Output the (x, y) coordinate of the center of the cell containing the given text.  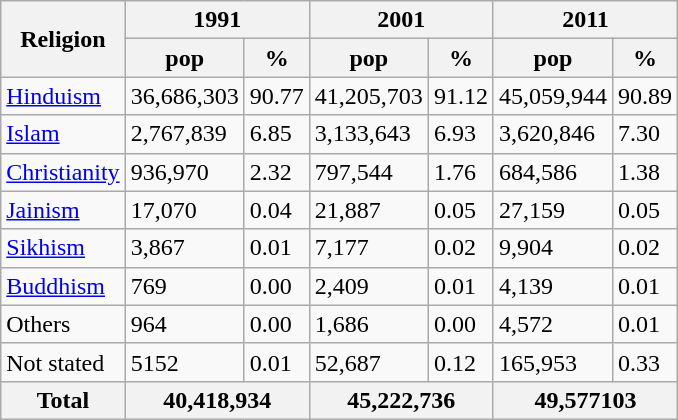
3,867 (184, 248)
Jainism (63, 210)
Total (63, 400)
27,159 (552, 210)
90.89 (644, 96)
0.04 (276, 210)
7.30 (644, 134)
Hinduism (63, 96)
797,544 (368, 172)
9,904 (552, 248)
1.38 (644, 172)
6.93 (460, 134)
2011 (585, 20)
3,133,643 (368, 134)
Buddhism (63, 286)
4,139 (552, 286)
3,620,846 (552, 134)
40,418,934 (217, 400)
17,070 (184, 210)
5152 (184, 362)
Sikhism (63, 248)
21,887 (368, 210)
0.12 (460, 362)
7,177 (368, 248)
769 (184, 286)
2.32 (276, 172)
Religion (63, 39)
1.76 (460, 172)
52,687 (368, 362)
165,953 (552, 362)
964 (184, 324)
0.33 (644, 362)
Islam (63, 134)
45,222,736 (401, 400)
Others (63, 324)
2001 (401, 20)
Christianity (63, 172)
90.77 (276, 96)
936,970 (184, 172)
4,572 (552, 324)
41,205,703 (368, 96)
45,059,944 (552, 96)
1,686 (368, 324)
49,577103 (585, 400)
684,586 (552, 172)
36,686,303 (184, 96)
Not stated (63, 362)
1991 (217, 20)
91.12 (460, 96)
2,409 (368, 286)
2,767,839 (184, 134)
6.85 (276, 134)
